Search for the cell housing the specified text and yield its (x, y) center coordinate. 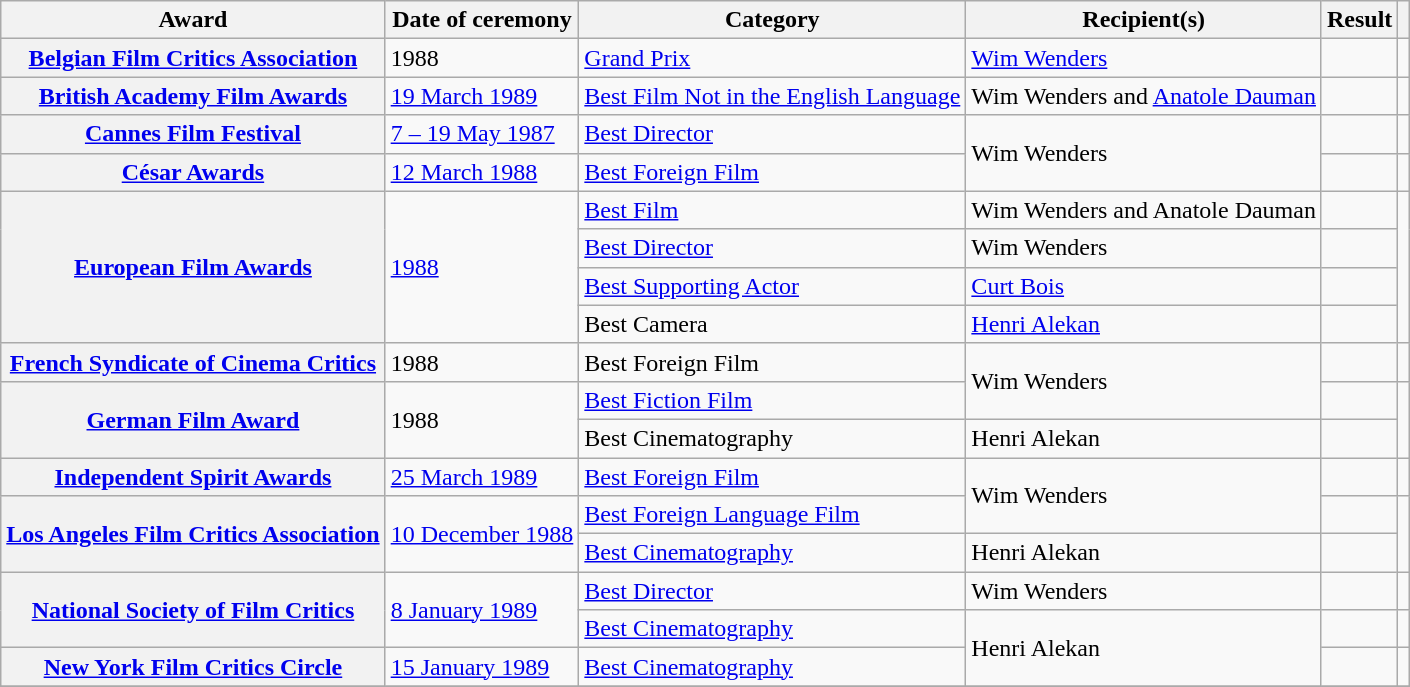
Category (772, 20)
Belgian Film Critics Association (193, 58)
British Academy Film Awards (193, 96)
National Society of Film Critics (193, 610)
Best Foreign Language Film (772, 515)
German Film Award (193, 419)
Best Film Not in the English Language (772, 96)
Best Film (772, 210)
Los Angeles Film Critics Association (193, 534)
Grand Prix (772, 58)
19 March 1989 (482, 96)
Best Fiction Film (772, 400)
25 March 1989 (482, 477)
New York Film Critics Circle (193, 667)
Curt Bois (1144, 286)
15 January 1989 (482, 667)
European Film Awards (193, 267)
8 January 1989 (482, 610)
Cannes Film Festival (193, 134)
12 March 1988 (482, 172)
7 – 19 May 1987 (482, 134)
Award (193, 20)
César Awards (193, 172)
Best Supporting Actor (772, 286)
Recipient(s) (1144, 20)
Result (1359, 20)
Date of ceremony (482, 20)
Best Camera (772, 324)
Independent Spirit Awards (193, 477)
10 December 1988 (482, 534)
French Syndicate of Cinema Critics (193, 362)
